Scan for the cell matching the given text and deliver its [x, y] coordinate at center. 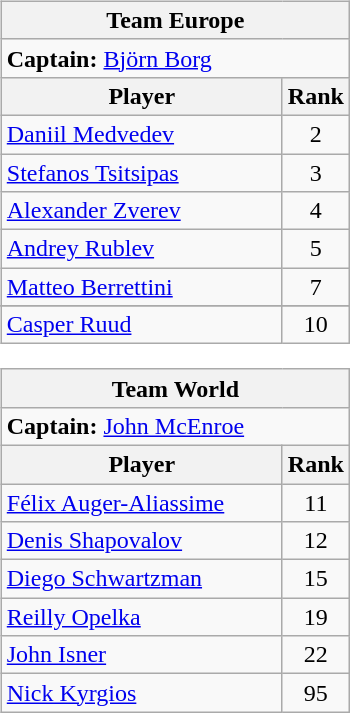
10 [316, 325]
Reilly Opelka [142, 617]
19 [316, 617]
7 [316, 287]
Daniil Medvedev [142, 134]
4 [316, 211]
12 [316, 541]
Félix Auger-Aliassime [142, 503]
11 [316, 503]
2 [316, 134]
Denis Shapovalov [142, 541]
95 [316, 693]
5 [316, 249]
Captain: John McEnroe [175, 426]
15 [316, 579]
Stefanos Tsitsipas [142, 173]
Alexander Zverev [142, 211]
John Isner [142, 655]
Matteo Berrettini [142, 287]
Casper Ruud [142, 325]
Captain: Björn Borg [175, 58]
Nick Kyrgios [142, 693]
Andrey Rublev [142, 249]
3 [316, 173]
22 [316, 655]
Team World [175, 388]
Diego Schwartzman [142, 579]
Team Europe [175, 20]
